Pinpoint the cell where the given text exists, returning its (x, y) midpoint coordinate. 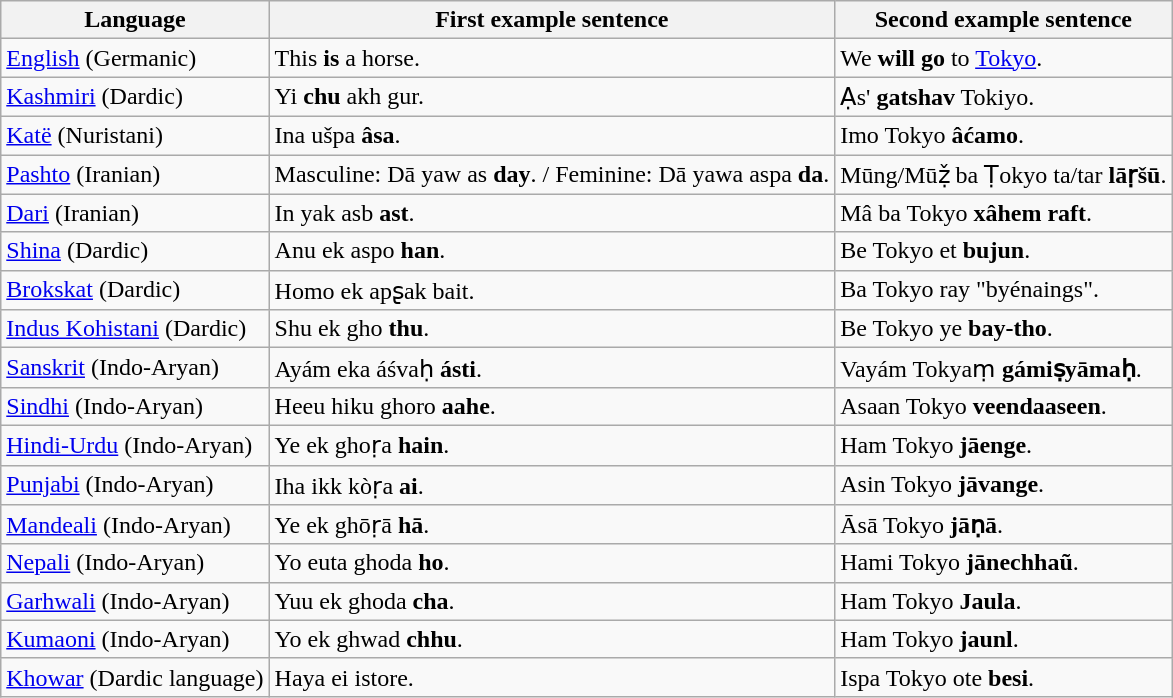
Pashto (Iranian) (135, 174)
Yo ek ghwad chhu. (552, 639)
Kumaoni (Indo-Aryan) (135, 639)
Khowar (Dardic language) (135, 677)
Masculine: Dā yaw as day. / Feminine: Dā yawa aspa da. (552, 174)
Ayám eka áśvaḥ ásti. (552, 368)
Heeu hiku ghoro aahe. (552, 406)
Mâ ba Tokyo xâhem raft. (1004, 213)
Anu ek aspo han. (552, 251)
Hindi-Urdu (Indo-Aryan) (135, 445)
In yak asb ast. (552, 213)
Language (135, 20)
Be Tokyo ye bay-tho. (1004, 329)
Mūng/Mūẓ̌ ba Ṭokyo ta/tar lāṛšū. (1004, 174)
Haya ei istore. (552, 677)
Ba Tokyo ray "byénaings". (1004, 290)
We will go to Tokyo. (1004, 58)
Ina ušpa âsa. (552, 135)
Mandeali (Indo-Aryan) (135, 525)
First example sentence (552, 20)
Kashmiri (Dardic) (135, 97)
Dari (Iranian) (135, 213)
Indus Kohistani (Dardic) (135, 329)
Nepali (Indo-Aryan) (135, 563)
Hami Tokyo jānechhaũ. (1004, 563)
Ye ek ghōṛā hā. (552, 525)
Ạs' gatshav Tokiyo. (1004, 97)
Be Tokyo et bujun. (1004, 251)
Vayám Tokyaṃ gámiṣyāmaḥ. (1004, 368)
Shina (Dardic) (135, 251)
Second example sentence (1004, 20)
Shu ek gho thu. (552, 329)
Ispa Tokyo ote besi. (1004, 677)
Ham Tokyo jaunl. (1004, 639)
Katë (Nuristani) (135, 135)
Ham Tokyo jāenge. (1004, 445)
Yuu ek ghoda cha. (552, 601)
Brokskat (Dardic) (135, 290)
English (Germanic) (135, 58)
Ye ek ghoṛa hain. (552, 445)
Yo euta ghoda ho. (552, 563)
Asin Tokyo jāvange. (1004, 485)
Homo ek apʂak bait. (552, 290)
Ham Tokyo Jaula. (1004, 601)
Imo Tokyo âćamo. (1004, 135)
This is a horse. (552, 58)
Asaan Tokyo veendaaseen. (1004, 406)
Punjabi (Indo-Aryan) (135, 485)
Āsā Tokyo jāṇā. (1004, 525)
Iha ikk kòṛa ai. (552, 485)
Garhwali (Indo-Aryan) (135, 601)
Yi chu akh gur. (552, 97)
Sindhi (Indo-Aryan) (135, 406)
Sanskrit (Indo-Aryan) (135, 368)
